From the cell containing the given text, extract its center point as (X, Y) coordinate. 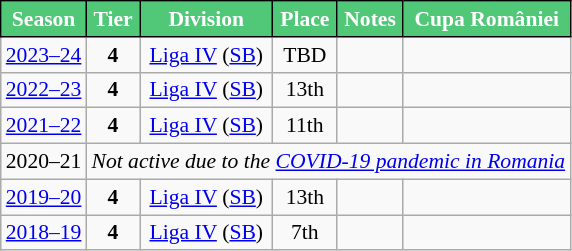
7th (305, 233)
Notes (370, 19)
Not active due to the COVID-19 pandemic in Romania (328, 162)
2018–19 (44, 233)
2023–24 (44, 55)
2022–23 (44, 90)
Place (305, 19)
Season (44, 19)
TBD (305, 55)
2021–22 (44, 126)
2019–20 (44, 197)
Cupa României (486, 19)
2020–21 (44, 162)
11th (305, 126)
Tier (112, 19)
Division (206, 19)
